Find where the given text appears and provide that cell's center as [x, y] coordinate. 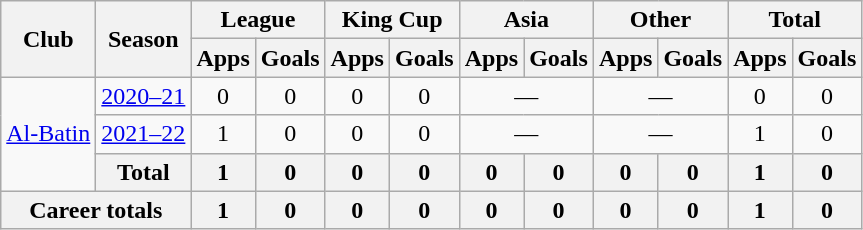
League [258, 20]
King Cup [392, 20]
Career totals [96, 210]
2020–21 [144, 96]
Season [144, 39]
Other [660, 20]
Asia [526, 20]
2021–22 [144, 134]
Club [48, 39]
Al-Batin [48, 134]
